Return (X, Y) of the center of cell containing provided text 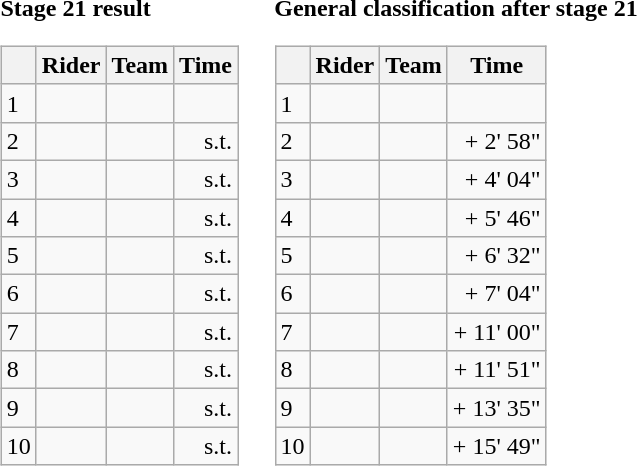
+ 2' 58" (496, 141)
+ 13' 35" (496, 408)
+ 5' 46" (496, 217)
+ 6' 32" (496, 256)
+ 11' 00" (496, 332)
+ 7' 04" (496, 294)
+ 15' 49" (496, 446)
+ 4' 04" (496, 179)
+ 11' 51" (496, 370)
